For the text-containing cell, return its midpoint in [x, y] coordinate format. 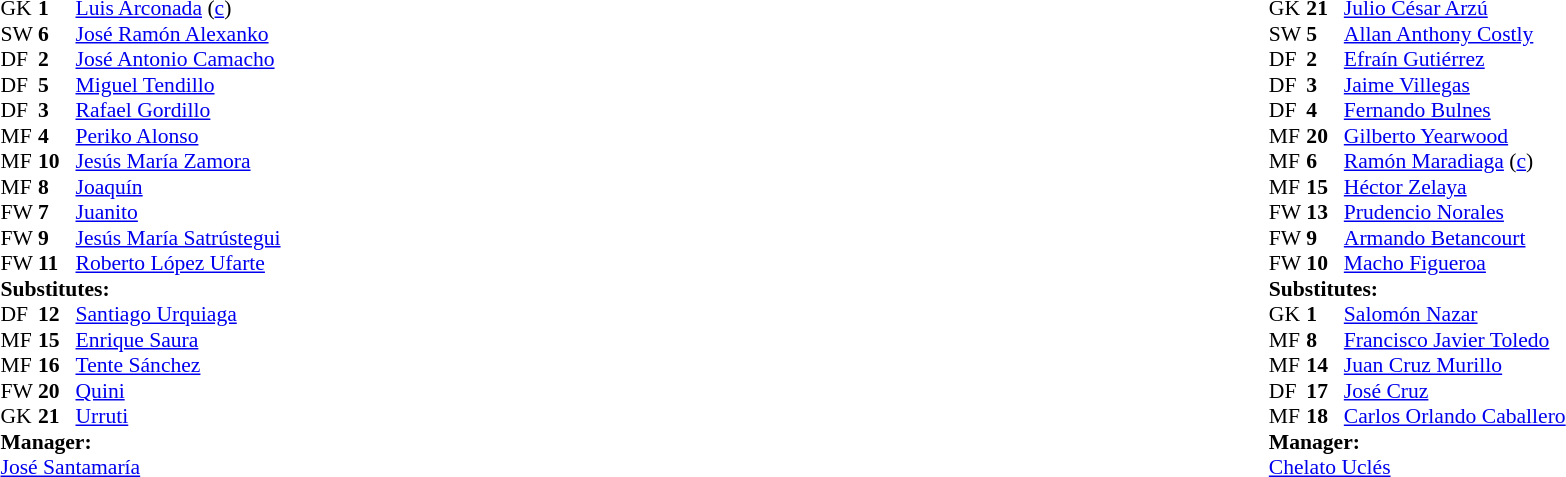
Quini [178, 391]
Macho Figueroa [1455, 263]
1 [1325, 315]
Prudencio Norales [1455, 213]
12 [57, 315]
16 [57, 365]
Jesús María Zamora [178, 161]
Jaime Villegas [1455, 85]
Roberto López Ufarte [178, 263]
Fernando Bulnes [1455, 111]
17 [1325, 391]
Francisco Javier Toledo [1455, 340]
18 [1325, 417]
Juan Cruz Murillo [1455, 365]
Carlos Orlando Caballero [1455, 417]
Tente Sánchez [178, 365]
Gilberto Yearwood [1455, 136]
José Ramón Alexanko [178, 34]
14 [1325, 365]
José Cruz [1455, 391]
Armando Betancourt [1455, 238]
21 [57, 417]
Enrique Saura [178, 340]
Miguel Tendillo [178, 85]
Rafael Gordillo [178, 111]
Allan Anthony Costly [1455, 34]
Salomón Nazar [1455, 315]
Urruti [178, 417]
Juanito [178, 213]
Ramón Maradiaga (c) [1455, 161]
11 [57, 263]
7 [57, 213]
Joaquín [178, 187]
13 [1325, 213]
Jesús María Satrústegui [178, 238]
Santiago Urquiaga [178, 315]
Periko Alonso [178, 136]
José Antonio Camacho [178, 59]
Efraín Gutiérrez [1455, 59]
Héctor Zelaya [1455, 187]
